From the cell containing the given text, extract its center point as (X, Y) coordinate. 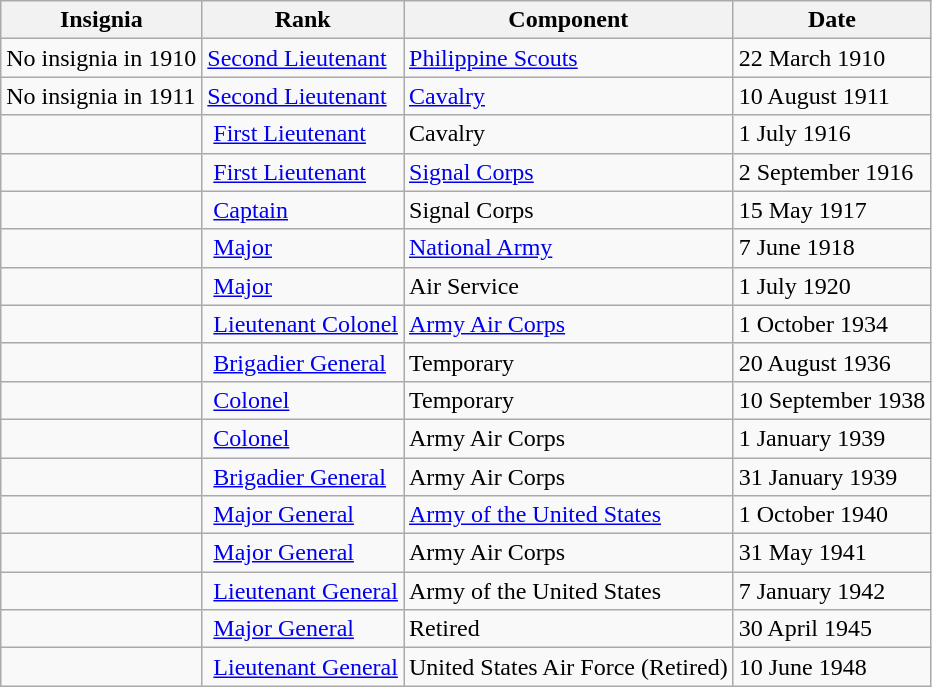
Lieutenant Colonel (303, 324)
22 March 1910 (832, 58)
No insignia in 1910 (102, 58)
1 October 1940 (832, 515)
National Army (569, 248)
1 July 1920 (832, 286)
10 June 1948 (832, 667)
United States Air Force (Retired) (569, 667)
10 September 1938 (832, 400)
30 April 1945 (832, 629)
10 August 1911 (832, 96)
15 May 1917 (832, 210)
20 August 1936 (832, 362)
7 January 1942 (832, 591)
1 January 1939 (832, 438)
Philippine Scouts (569, 58)
7 June 1918 (832, 248)
Date (832, 20)
31 January 1939 (832, 477)
No insignia in 1911 (102, 96)
1 July 1916 (832, 134)
1 October 1934 (832, 324)
Insignia (102, 20)
2 September 1916 (832, 172)
Rank (303, 20)
Retired (569, 629)
31 May 1941 (832, 553)
Air Service (569, 286)
Captain (303, 210)
Component (569, 20)
